Search for the cell housing the specified text and yield its [X, Y] center coordinate. 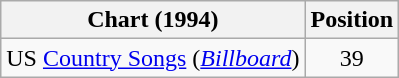
39 [352, 58]
US Country Songs (Billboard) [153, 58]
Chart (1994) [153, 20]
Position [352, 20]
